Determine the (x, y) coordinate at the center of the cell enclosing the given text.  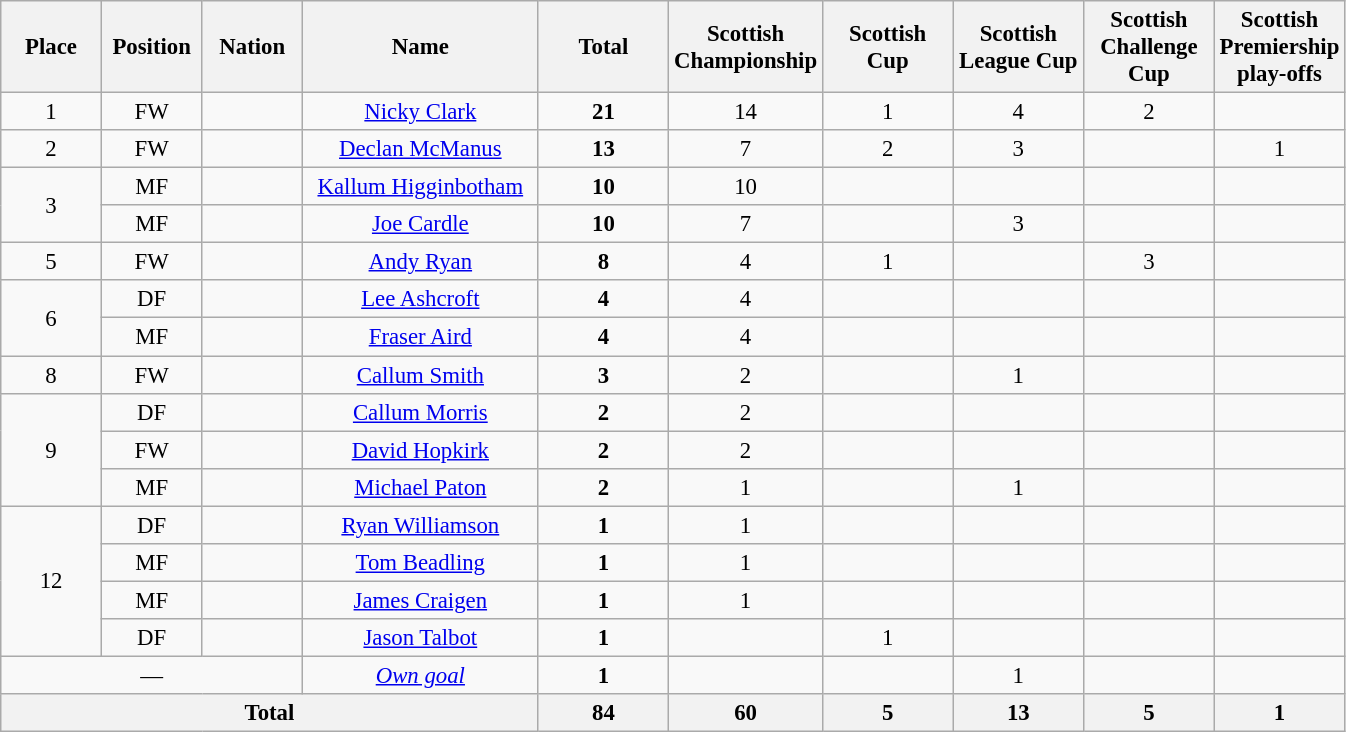
Own goal (421, 675)
James Craigen (421, 600)
14 (746, 112)
Joe Cardle (421, 224)
— (152, 675)
Tom Beadling (421, 563)
21 (604, 112)
Scottish Challenge Cup (1150, 47)
6 (52, 318)
David Hopkirk (421, 450)
Callum Morris (421, 412)
Scottish League Cup (1018, 47)
Place (52, 47)
Kallum Higginbotham (421, 187)
Jason Talbot (421, 638)
9 (52, 450)
Position (152, 47)
Fraser Aird (421, 337)
Scottish Premiership play-offs (1280, 47)
Name (421, 47)
Lee Ashcroft (421, 299)
Nation (252, 47)
Scottish Cup (888, 47)
Andy Ryan (421, 262)
Nicky Clark (421, 112)
Callum Smith (421, 375)
Declan McManus (421, 149)
Scottish Championship (746, 47)
Ryan Williamson (421, 525)
84 (604, 713)
12 (52, 581)
Michael Paton (421, 487)
60 (746, 713)
